Pinpoint the cell where the given text exists, returning its [x, y] midpoint coordinate. 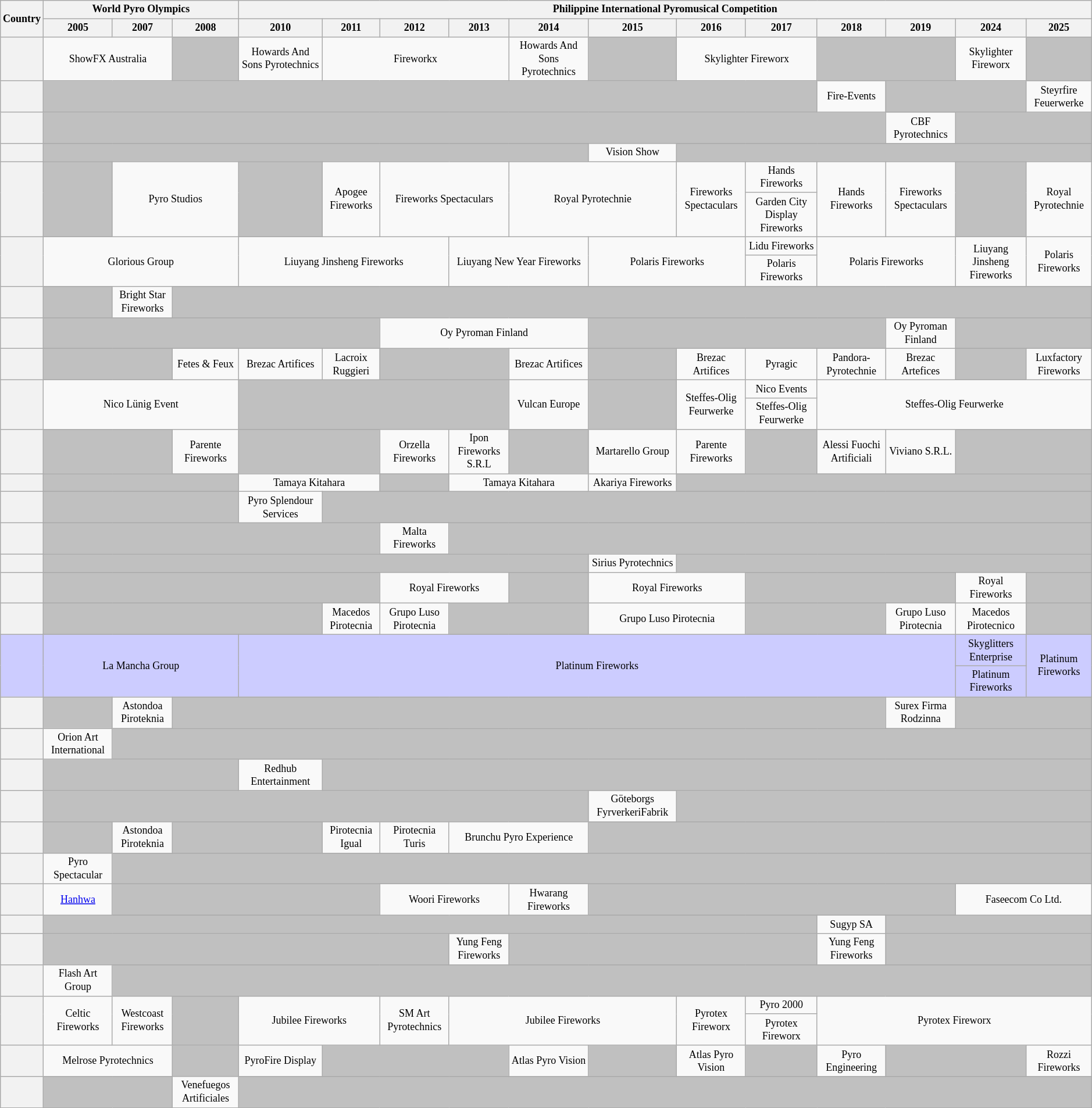
Pyro Splendour Services [280, 507]
SM Art Pyrotechnics [414, 1021]
Macedos Pirotecnia [351, 619]
Vision Show [633, 152]
Redhub Entertainment [280, 775]
2008 [206, 28]
Orzella Fireworks [414, 451]
Brezac Artefices [920, 364]
Martarello Group [633, 451]
Hwarang Fireworks [549, 900]
Pyro Engineering [851, 1061]
2024 [991, 28]
Pirotecnia Igual [351, 838]
Vulcan Europe [549, 405]
2018 [851, 28]
2016 [711, 28]
Alessi Fuochi Artificiali [851, 451]
Skyglitters Enterprise [991, 650]
Faseecom Co Ltd. [1024, 900]
Pirotecnia Turis [414, 838]
2005 [78, 28]
Bright Star Fireworks [142, 302]
Venefuegos Artificiales [206, 1092]
Lidu Fireworks [781, 246]
Fetes & Feux [206, 364]
Apogee Fireworks [351, 199]
2017 [781, 28]
Glorious Group [141, 262]
Hanhwa [78, 900]
Brunchu Pyro Experience [519, 838]
CBF Pyrotechnics [920, 128]
2011 [351, 28]
Liuyang New Year Fireworks [519, 262]
Nico Events [781, 388]
2015 [633, 28]
ShowFX Australia [108, 59]
Lacroix Ruggieri [351, 364]
Sirius Pyrotechnics [633, 563]
Viviano S.R.L. [920, 451]
Sugyp SA [851, 924]
Philippine International Pyromusical Competition [665, 9]
2007 [142, 28]
Fire-Events [851, 96]
La Mancha Group [141, 666]
PyroFire Display [280, 1061]
Malta Fireworks [414, 538]
2010 [280, 28]
Garden City Display Fireworks [781, 215]
Fireworkx [415, 59]
Country [22, 19]
Pyro Spectacular [78, 868]
Surex Firma Rodzinna [920, 713]
Pyro 2000 [781, 1005]
2019 [920, 28]
Göteborgs FyrverkeriFabrik [633, 806]
Pandora-Pyrotechnie [851, 364]
Ipon Fireworks S.R.L [479, 451]
Pyro Studios [176, 199]
2014 [549, 28]
Luxfactory Fireworks [1059, 364]
Melrose Pyrotechnics [108, 1061]
2012 [414, 28]
2025 [1059, 28]
Flash Art Group [78, 980]
2013 [479, 28]
Steyrfire Feuerwerke [1059, 96]
Akariya Fireworks [633, 482]
Nico Lünig Event [141, 405]
Woori Fireworks [444, 900]
Celtic Fireworks [78, 1021]
Orion Art International [78, 744]
Pyragic [781, 364]
Westcoast Fireworks [142, 1021]
World Pyro Olympics [141, 9]
Rozzi Fireworks [1059, 1061]
Macedos Pirotecnico [991, 619]
